Detect which cell encompasses the target text, then output its [x, y] center coordinate. 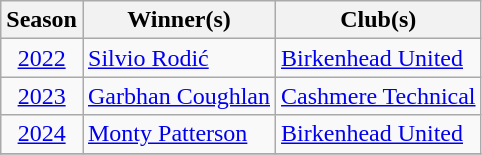
2024 [42, 134]
Monty Patterson [178, 134]
Club(s) [379, 20]
2022 [42, 58]
Season [42, 20]
Silvio Rodić [178, 58]
Garbhan Coughlan [178, 96]
Winner(s) [178, 20]
2023 [42, 96]
Cashmere Technical [379, 96]
